Extract the (x, y) coordinate from the center of the cell holding the provided text.  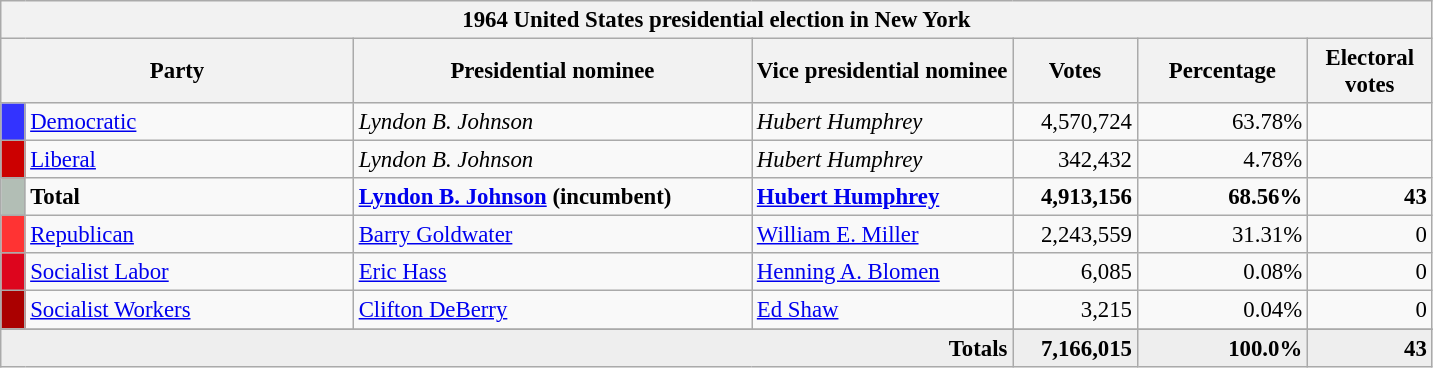
Party (178, 72)
Liberal (189, 160)
Socialist Labor (189, 273)
4.78% (1222, 160)
342,432 (1076, 160)
Ed Shaw (882, 310)
Eric Hass (552, 273)
0.08% (1222, 273)
Totals (507, 348)
Votes (1076, 72)
4,570,724 (1076, 122)
1964 United States presidential election in New York (716, 20)
Democratic (189, 122)
Republican (189, 235)
William E. Miller (882, 235)
Lyndon B. Johnson (incumbent) (552, 197)
Socialist Workers (189, 310)
31.31% (1222, 235)
100.0% (1222, 348)
Vice presidential nominee (882, 72)
Percentage (1222, 72)
Henning A. Blomen (882, 273)
Electoral votes (1370, 72)
Presidential nominee (552, 72)
4,913,156 (1076, 197)
Clifton DeBerry (552, 310)
68.56% (1222, 197)
6,085 (1076, 273)
2,243,559 (1076, 235)
7,166,015 (1076, 348)
63.78% (1222, 122)
3,215 (1076, 310)
Barry Goldwater (552, 235)
0.04% (1222, 310)
Total (189, 197)
